Output the (x, y) coordinate of the center of the cell containing the given text.  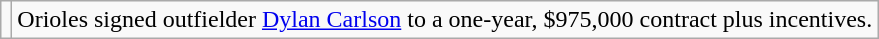
Orioles signed outfielder Dylan Carlson to a one-year, $975,000 contract plus incentives. (445, 20)
